Scan for the cell matching the given text and deliver its (X, Y) coordinate at center. 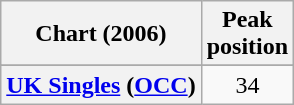
Chart (2006) (101, 34)
Peakposition (247, 34)
UK Singles (OCC) (101, 85)
34 (247, 85)
